Detect which cell encompasses the target text, then output its [X, Y] center coordinate. 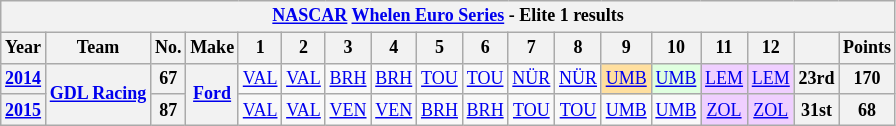
Points [868, 48]
12 [770, 48]
68 [868, 110]
3 [348, 48]
170 [868, 78]
10 [676, 48]
Make [212, 48]
2014 [24, 78]
67 [168, 78]
4 [394, 48]
9 [626, 48]
7 [532, 48]
No. [168, 48]
GDL Racing [98, 94]
23rd [816, 78]
11 [724, 48]
5 [440, 48]
87 [168, 110]
31st [816, 110]
8 [578, 48]
6 [485, 48]
Year [24, 48]
2 [304, 48]
1 [260, 48]
Ford [212, 94]
2015 [24, 110]
NASCAR Whelen Euro Series - Elite 1 results [448, 16]
Team [98, 48]
